Return [x, y] of the center of cell containing provided text 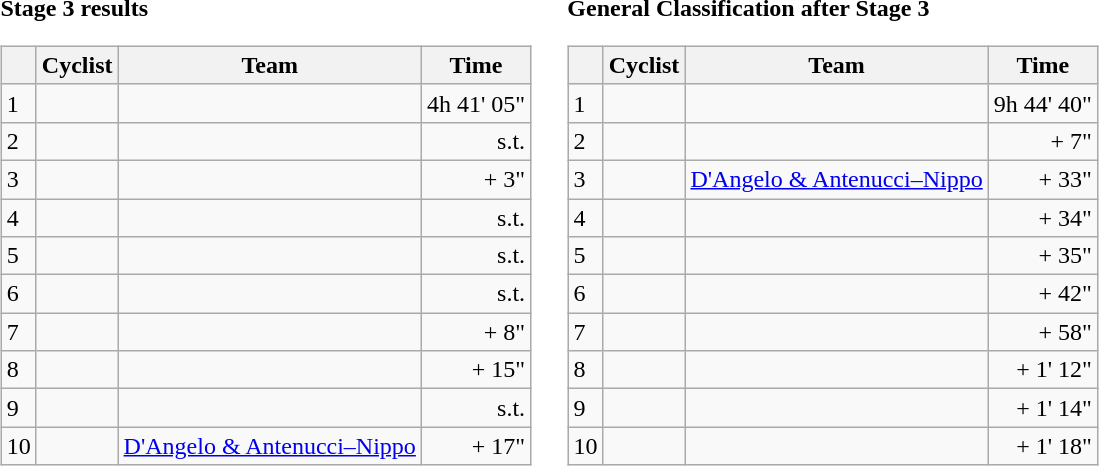
+ 35" [1042, 256]
+ 42" [1042, 294]
+ 34" [1042, 217]
+ 8" [476, 332]
+ 1' 14" [1042, 408]
+ 1' 18" [1042, 446]
+ 58" [1042, 332]
+ 17" [476, 446]
9h 44' 40" [1042, 103]
+ 1' 12" [1042, 370]
+ 7" [1042, 141]
+ 3" [476, 179]
+ 15" [476, 370]
+ 33" [1042, 179]
4h 41' 05" [476, 103]
